Search for the cell housing the specified text and yield its (X, Y) center coordinate. 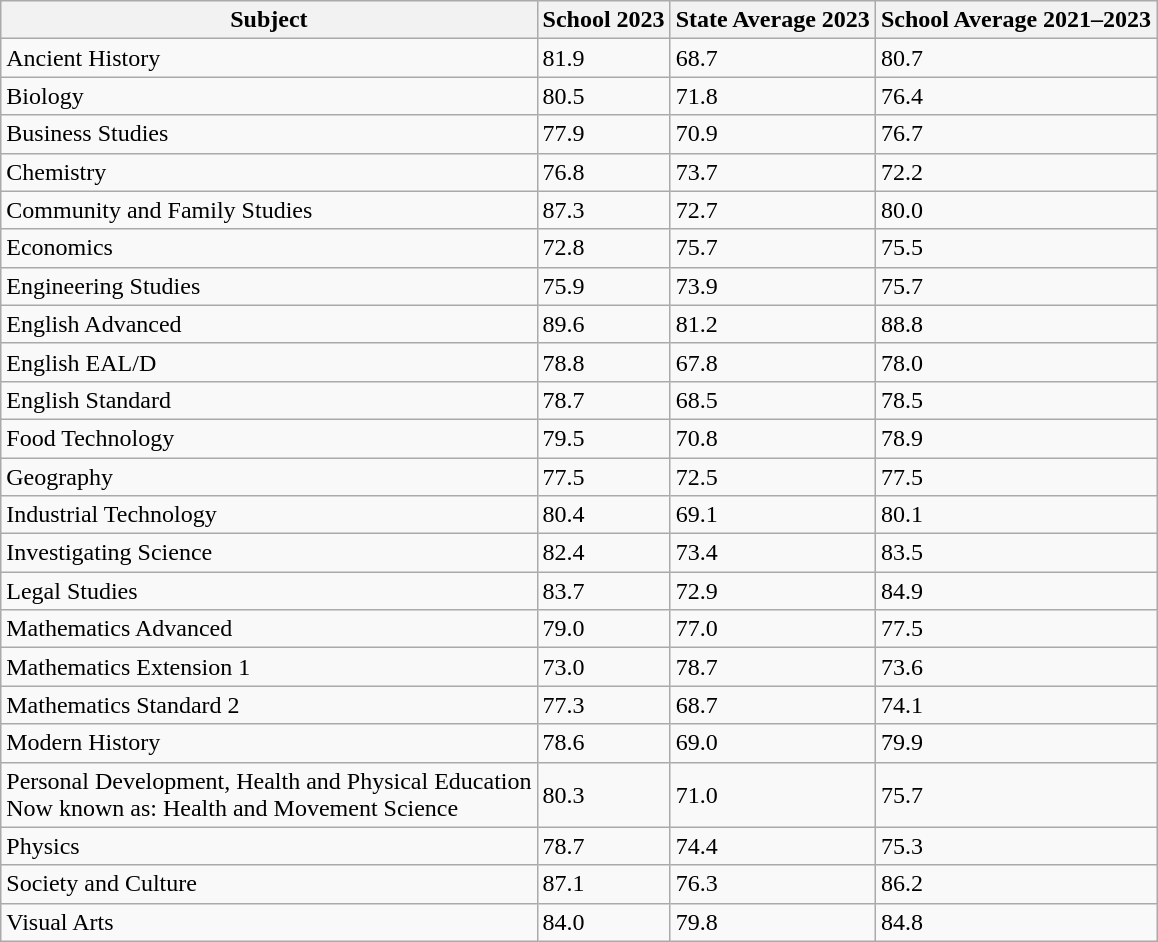
75.5 (1016, 248)
Mathematics Advanced (269, 629)
77.0 (772, 629)
84.8 (1016, 922)
87.3 (604, 210)
Subject (269, 20)
72.8 (604, 248)
73.9 (772, 286)
Society and Culture (269, 884)
72.7 (772, 210)
79.5 (604, 438)
77.3 (604, 705)
Mathematics Standard 2 (269, 705)
79.9 (1016, 743)
Business Studies (269, 134)
71.0 (772, 794)
76.8 (604, 172)
74.1 (1016, 705)
Engineering Studies (269, 286)
76.4 (1016, 96)
Physics (269, 846)
87.1 (604, 884)
Modern History (269, 743)
83.5 (1016, 553)
71.8 (772, 96)
Visual Arts (269, 922)
78.8 (604, 362)
73.7 (772, 172)
74.4 (772, 846)
75.9 (604, 286)
School 2023 (604, 20)
Industrial Technology (269, 515)
73.4 (772, 553)
School Average 2021–2023 (1016, 20)
80.0 (1016, 210)
80.1 (1016, 515)
80.5 (604, 96)
78.5 (1016, 400)
89.6 (604, 324)
80.3 (604, 794)
Economics (269, 248)
68.5 (772, 400)
78.0 (1016, 362)
79.8 (772, 922)
70.8 (772, 438)
78.9 (1016, 438)
English Standard (269, 400)
84.9 (1016, 591)
73.0 (604, 667)
72.9 (772, 591)
English EAL/D (269, 362)
78.6 (604, 743)
English Advanced (269, 324)
83.7 (604, 591)
86.2 (1016, 884)
81.2 (772, 324)
88.8 (1016, 324)
69.0 (772, 743)
Mathematics Extension 1 (269, 667)
84.0 (604, 922)
79.0 (604, 629)
76.3 (772, 884)
76.7 (1016, 134)
Chemistry (269, 172)
State Average 2023 (772, 20)
Personal Development, Health and Physical EducationNow known as: Health and Movement Science (269, 794)
72.5 (772, 477)
72.2 (1016, 172)
Biology (269, 96)
Investigating Science (269, 553)
Legal Studies (269, 591)
67.8 (772, 362)
Ancient History (269, 58)
73.6 (1016, 667)
80.7 (1016, 58)
75.3 (1016, 846)
82.4 (604, 553)
77.9 (604, 134)
Geography (269, 477)
80.4 (604, 515)
70.9 (772, 134)
Community and Family Studies (269, 210)
81.9 (604, 58)
69.1 (772, 515)
Food Technology (269, 438)
